Search for the cell housing the specified text and yield its (x, y) center coordinate. 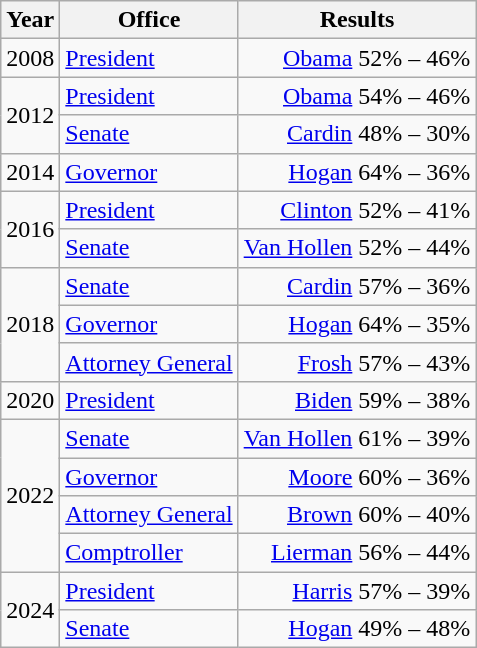
2018 (30, 324)
2008 (30, 58)
Van Hollen 52% – 44% (357, 248)
Clinton 52% – 41% (357, 210)
Office (149, 20)
Van Hollen 61% – 39% (357, 438)
2016 (30, 229)
Hogan 64% – 35% (357, 324)
Lierman 56% – 44% (357, 553)
Harris 57% – 39% (357, 591)
Comptroller (149, 553)
Brown 60% – 40% (357, 515)
Hogan 49% – 48% (357, 629)
Cardin 48% – 30% (357, 134)
Moore 60% – 36% (357, 477)
2022 (30, 495)
2012 (30, 115)
2014 (30, 172)
Results (357, 20)
Frosh 57% – 43% (357, 362)
Year (30, 20)
Cardin 57% – 36% (357, 286)
Biden 59% – 38% (357, 400)
2020 (30, 400)
Obama 54% – 46% (357, 96)
Obama 52% – 46% (357, 58)
2024 (30, 610)
Hogan 64% – 36% (357, 172)
